Find where the given text appears and provide that cell's center as [X, Y] coordinate. 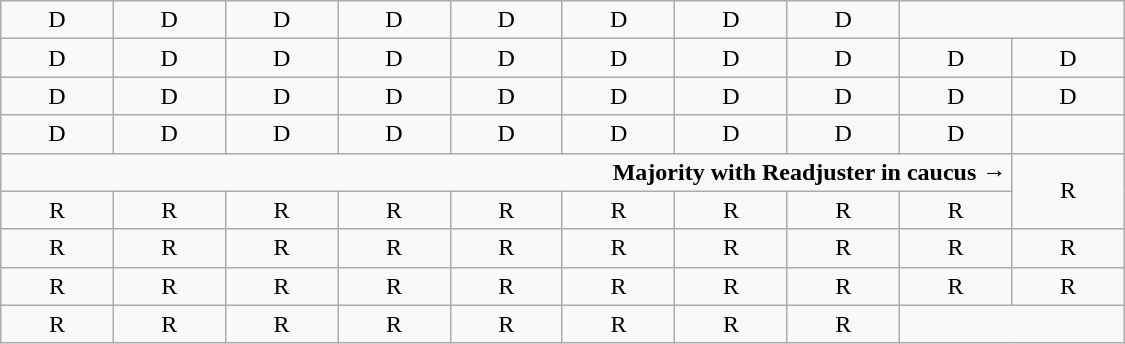
Majority with Readjuster in caucus → [506, 172]
